Determine the [x, y] coordinate at the center of the cell enclosing the given text.  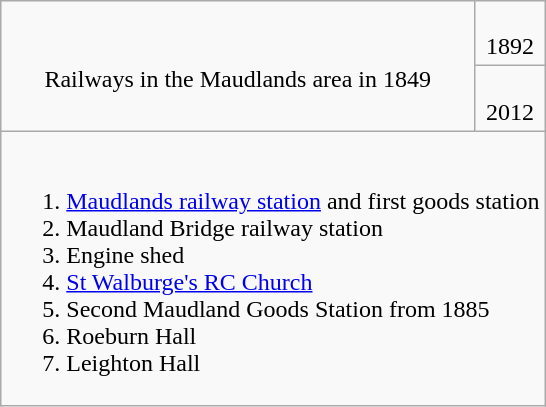
Railways in the Maudlands area in 1849 [238, 66]
1892 [510, 34]
2012 [510, 98]
